Return [X, Y] of the center of cell containing provided text 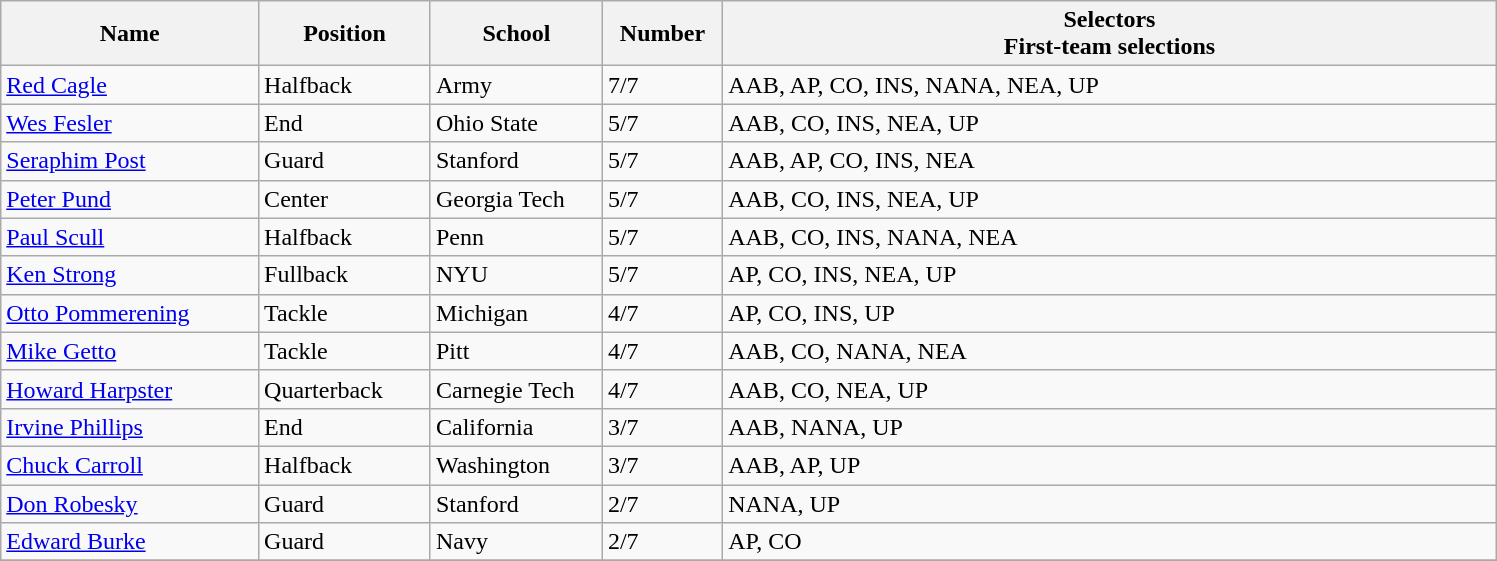
California [516, 427]
Navy [516, 542]
Seraphim Post [130, 161]
Carnegie Tech [516, 389]
AAB, AP, UP [1110, 465]
7/7 [662, 85]
AAB, CO, NEA, UP [1110, 389]
Army [516, 85]
AAB, NANA, UP [1110, 427]
School [516, 34]
Red Cagle [130, 85]
AP, CO [1110, 542]
AAB, CO, NANA, NEA [1110, 351]
Position [345, 34]
Ohio State [516, 123]
Name [130, 34]
Paul Scull [130, 237]
Irvine Phillips [130, 427]
Howard Harpster [130, 389]
Mike Getto [130, 351]
Edward Burke [130, 542]
Number [662, 34]
Chuck Carroll [130, 465]
Wes Fesler [130, 123]
Fullback [345, 275]
Washington [516, 465]
NYU [516, 275]
AAB, AP, CO, INS, NEA [1110, 161]
Don Robesky [130, 503]
NANA, UP [1110, 503]
Georgia Tech [516, 199]
Center [345, 199]
AP, CO, INS, NEA, UP [1110, 275]
Michigan [516, 313]
AAB, CO, INS, NANA, NEA [1110, 237]
Ken Strong [130, 275]
SelectorsFirst-team selections [1110, 34]
AP, CO, INS, UP [1110, 313]
Peter Pund [130, 199]
Penn [516, 237]
Pitt [516, 351]
Otto Pommerening [130, 313]
Quarterback [345, 389]
AAB, AP, CO, INS, NANA, NEA, UP [1110, 85]
